Provide the (x, y) coordinate of the cell's center where the given text is located.  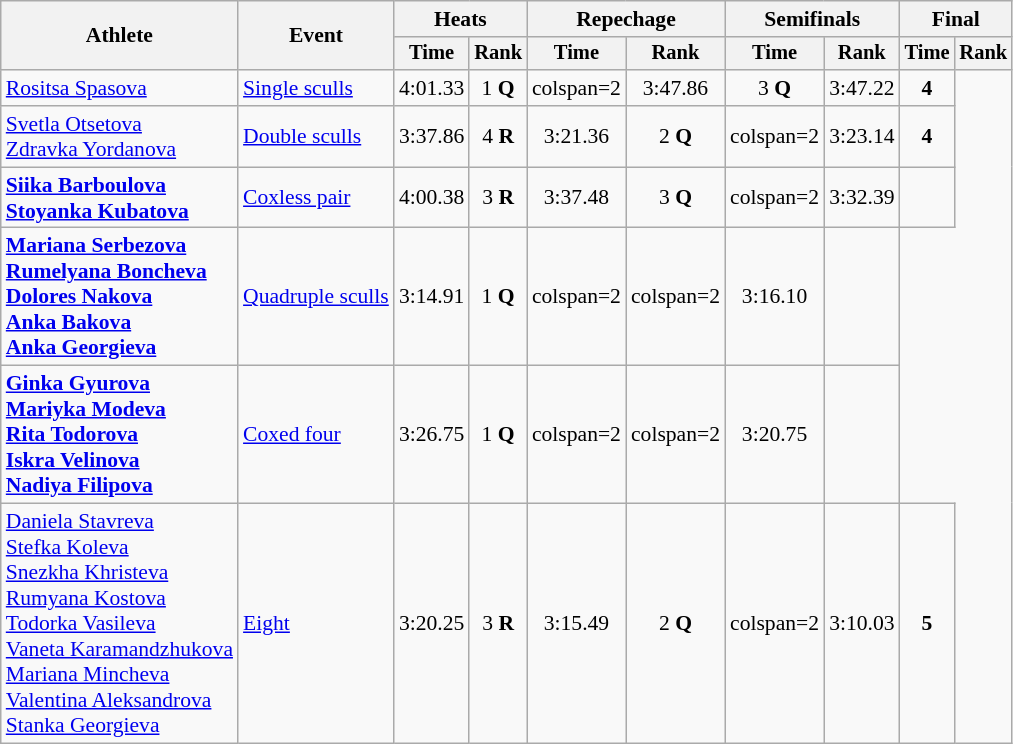
5 (928, 624)
4:01.33 (432, 88)
Semifinals (812, 19)
4:00.38 (432, 198)
Svetla OtsetovaZdravka Yordanova (120, 136)
3:47.22 (862, 88)
Eight (316, 624)
3:20.75 (774, 435)
3:26.75 (432, 435)
Athlete (120, 36)
Heats (460, 19)
3:37.86 (432, 136)
Repechage (626, 19)
3:10.03 (862, 624)
Coxed four (316, 435)
3:15.49 (576, 624)
3:47.86 (676, 88)
3:23.14 (862, 136)
3:21.36 (576, 136)
4 R (498, 136)
3:32.39 (862, 198)
3:37.48 (576, 198)
3:14.91 (432, 297)
Mariana SerbezovaRumelyana Boncheva Dolores Nakova Anka BakovaAnka Georgieva (120, 297)
Final (956, 19)
Coxless pair (316, 198)
Double sculls (316, 136)
Event (316, 36)
Single sculls (316, 88)
Ginka GyurovaMariyka ModevaRita TodorovaIskra Velinova Nadiya Filipova (120, 435)
3:20.25 (432, 624)
Rositsa Spasova (120, 88)
Siika BarboulovaStoyanka Kubatova (120, 198)
Quadruple sculls (316, 297)
3:16.10 (774, 297)
